Detect which cell encompasses the target text, then output its (X, Y) center coordinate. 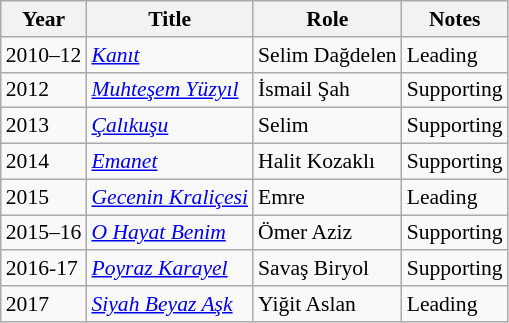
2014 (44, 162)
Year (44, 19)
2010–12 (44, 55)
Çalıkuşu (170, 126)
Role (328, 19)
Selim (328, 126)
2015–16 (44, 233)
Title (170, 19)
İsmail Şah (328, 90)
2013 (44, 126)
Muhteşem Yüzyıl (170, 90)
2012 (44, 90)
2016-17 (44, 269)
O Hayat Benim (170, 233)
Savaş Biryol (328, 269)
Yiğit Aslan (328, 304)
Poyraz Karayel (170, 269)
Halit Kozaklı (328, 162)
Selim Dağdelen (328, 55)
2015 (44, 197)
Gecenin Kraliçesi (170, 197)
Notes (455, 19)
Kanıt (170, 55)
Siyah Beyaz Aşk (170, 304)
Emanet (170, 162)
Ömer Aziz (328, 233)
2017 (44, 304)
Emre (328, 197)
